Return the (X, Y) coordinate for the center point of the cell that contains the specified text.  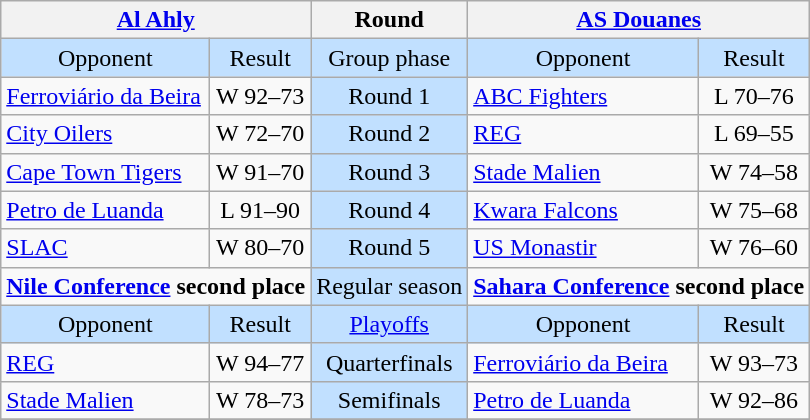
L 91–90 (260, 210)
ABC Fighters (584, 96)
W 94–77 (260, 362)
L 69–55 (754, 134)
W 72–70 (260, 134)
AS Douanes (639, 20)
Round 4 (390, 210)
Round 2 (390, 134)
W 75–68 (754, 210)
Round 3 (390, 172)
L 70–76 (754, 96)
W 80–70 (260, 248)
Round (390, 20)
Round 1 (390, 96)
W 92–73 (260, 96)
W 74–58 (754, 172)
Quarterfinals (390, 362)
US Monastir (584, 248)
W 78–73 (260, 400)
W 93–73 (754, 362)
W 92–86 (754, 400)
Al Ahly (156, 20)
W 91–70 (260, 172)
Nile Conference second place (156, 286)
Playoffs (390, 324)
Sahara Conference second place (639, 286)
Group phase (390, 58)
SLAC (106, 248)
Round 5 (390, 248)
City Oilers (106, 134)
W 76–60 (754, 248)
Regular season (390, 286)
Semifinals (390, 400)
Cape Town Tigers (106, 172)
Kwara Falcons (584, 210)
